Search for the cell housing the specified text and yield its [x, y] center coordinate. 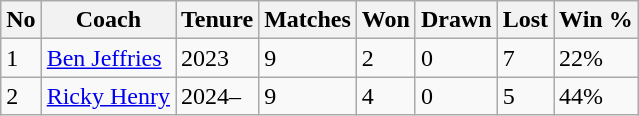
Drawn [456, 20]
1 [21, 58]
Tenure [218, 20]
4 [386, 96]
Coach [108, 20]
Matches [308, 20]
44% [596, 96]
Ricky Henry [108, 96]
Won [386, 20]
No [21, 20]
Ben Jeffries [108, 58]
Win % [596, 20]
5 [525, 96]
Lost [525, 20]
22% [596, 58]
2023 [218, 58]
2024– [218, 96]
7 [525, 58]
